For the text-containing cell, return its midpoint in [x, y] coordinate format. 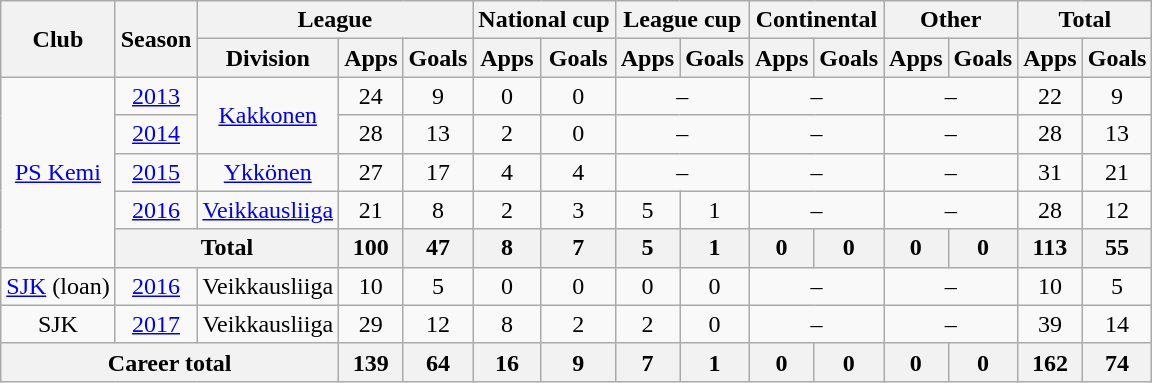
24 [371, 96]
31 [1050, 172]
2014 [156, 134]
64 [438, 362]
Continental [816, 20]
55 [1117, 248]
29 [371, 324]
27 [371, 172]
PS Kemi [58, 172]
2015 [156, 172]
113 [1050, 248]
2017 [156, 324]
League cup [682, 20]
74 [1117, 362]
Kakkonen [268, 115]
Career total [170, 362]
39 [1050, 324]
16 [507, 362]
SJK (loan) [58, 286]
National cup [544, 20]
SJK [58, 324]
Division [268, 58]
162 [1050, 362]
100 [371, 248]
Ykkönen [268, 172]
17 [438, 172]
3 [578, 210]
139 [371, 362]
14 [1117, 324]
2013 [156, 96]
Season [156, 39]
Club [58, 39]
League [335, 20]
22 [1050, 96]
Other [951, 20]
47 [438, 248]
